Determine the [X, Y] coordinate at the center of the cell enclosing the given text.  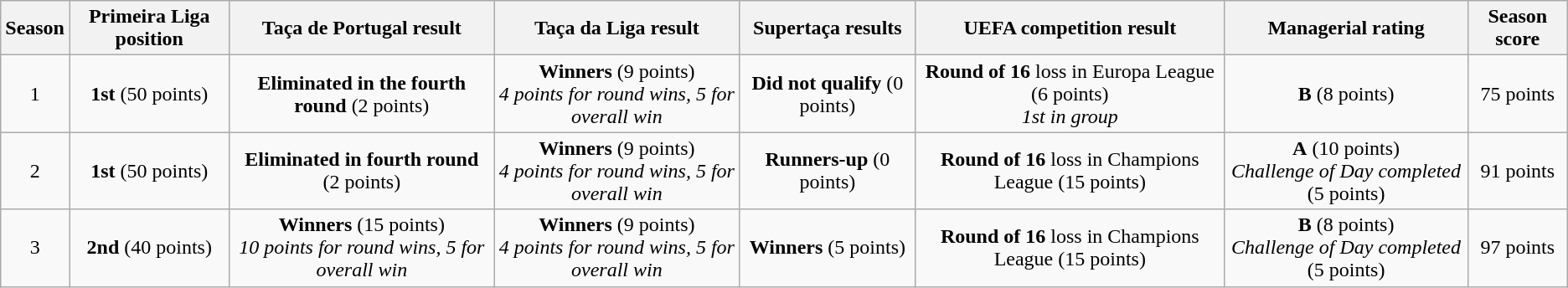
B (8 points) [1346, 94]
1 [35, 94]
2nd (40 points) [149, 248]
Winners (15 points)10 points for round wins, 5 for overall win [362, 248]
Taça da Liga result [617, 28]
Supertaça results [828, 28]
Primeira Liga position [149, 28]
Runners-up (0 points) [828, 171]
2 [35, 171]
Eliminated in fourth round (2 points) [362, 171]
Eliminated in the fourth round (2 points) [362, 94]
75 points [1518, 94]
3 [35, 248]
B (8 points)Challenge of Day completed (5 points) [1346, 248]
Taça de Portugal result [362, 28]
Season score [1518, 28]
UEFA competition result [1070, 28]
Round of 16 loss in Europa League (6 points)1st in group [1070, 94]
Managerial rating [1346, 28]
Did not qualify (0 points) [828, 94]
Season [35, 28]
97 points [1518, 248]
91 points [1518, 171]
Winners (5 points) [828, 248]
A (10 points)Challenge of Day completed (5 points) [1346, 171]
